Provide the [x, y] coordinate of the cell's center where the given text is located.  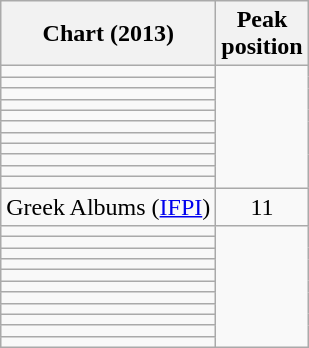
Greek Albums (IFPI) [108, 207]
Peakposition [262, 34]
Chart (2013) [108, 34]
11 [262, 207]
